Output the [X, Y] coordinate of the center of the cell containing the given text.  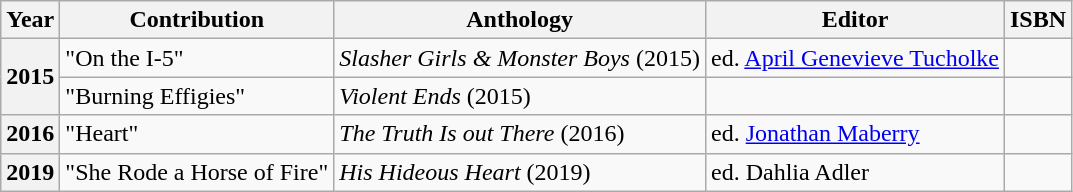
ed. April Genevieve Tucholke [854, 58]
Slasher Girls & Monster Boys (2015) [520, 58]
"Burning Effigies" [197, 96]
"Heart" [197, 134]
ISBN [1038, 20]
Year [30, 20]
"On the I-5" [197, 58]
2016 [30, 134]
"She Rode a Horse of Fire" [197, 172]
2015 [30, 77]
Editor [854, 20]
Violent Ends (2015) [520, 96]
ed. Jonathan Maberry [854, 134]
2019 [30, 172]
Contribution [197, 20]
The Truth Is out There (2016) [520, 134]
His Hideous Heart (2019) [520, 172]
ed. Dahlia Adler [854, 172]
Anthology [520, 20]
